Output the (x, y) coordinate of the center of the cell containing the given text.  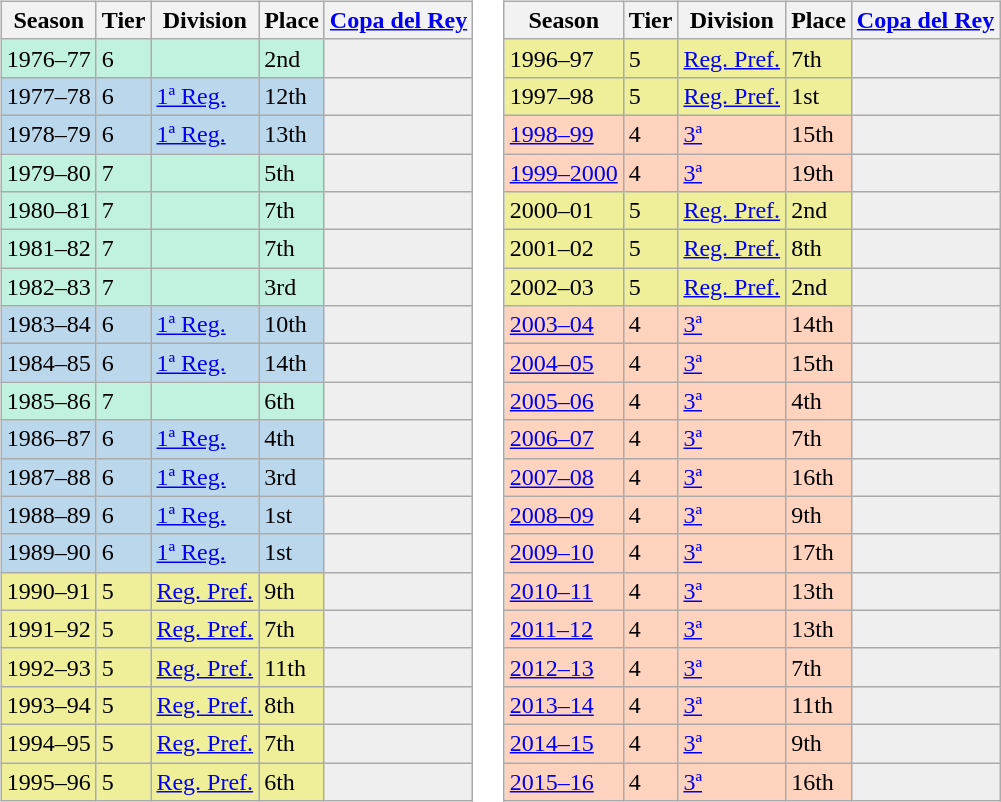
2008–09 (564, 515)
1988–89 (48, 515)
19th (819, 173)
2000–01 (564, 211)
1996–97 (564, 58)
1999–2000 (564, 173)
2004–05 (564, 363)
1984–85 (48, 363)
2003–04 (564, 325)
1980–81 (48, 211)
1981–82 (48, 249)
1994–95 (48, 743)
1979–80 (48, 173)
2005–06 (564, 401)
2014–15 (564, 743)
2007–08 (564, 477)
12th (292, 96)
2011–12 (564, 629)
17th (819, 553)
1978–79 (48, 134)
1977–78 (48, 96)
1995–96 (48, 781)
2015–16 (564, 781)
1993–94 (48, 705)
1998–99 (564, 134)
1992–93 (48, 667)
1985–86 (48, 401)
1997–98 (564, 96)
2006–07 (564, 439)
1976–77 (48, 58)
2010–11 (564, 591)
2002–03 (564, 287)
2001–02 (564, 249)
1987–88 (48, 477)
1991–92 (48, 629)
1990–91 (48, 591)
2009–10 (564, 553)
1983–84 (48, 325)
1982–83 (48, 287)
2012–13 (564, 667)
5th (292, 173)
1986–87 (48, 439)
1989–90 (48, 553)
2013–14 (564, 705)
10th (292, 325)
